Determine the [x, y] coordinate at the center of the cell enclosing the given text.  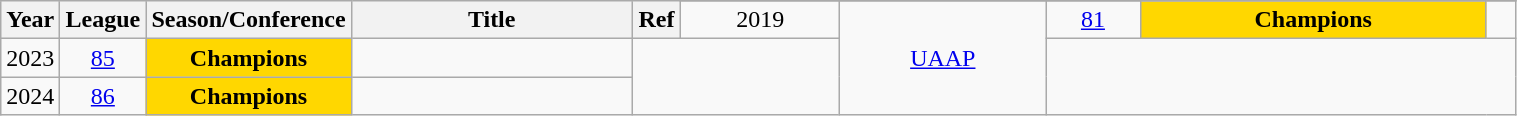
85 [103, 58]
Year [30, 20]
2024 [30, 96]
2019 [760, 20]
86 [103, 96]
Ref [656, 20]
2023 [30, 58]
81 [1093, 20]
Title [492, 20]
League [103, 20]
Season/Conference [248, 20]
UAAP [943, 58]
